Return the [x, y] coordinate for the center point of the cell that contains the specified text.  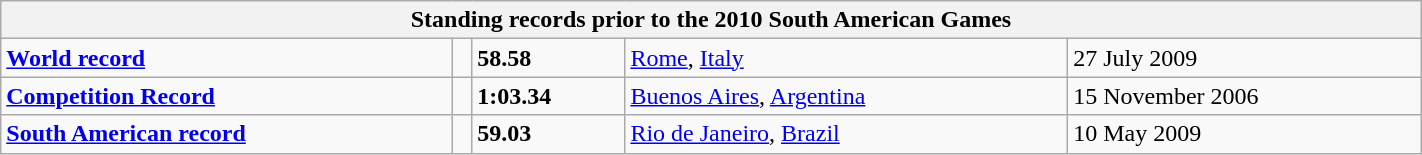
Competition Record [226, 96]
Buenos Aires, Argentina [846, 96]
Rio de Janeiro, Brazil [846, 134]
59.03 [548, 134]
1:03.34 [548, 96]
15 November 2006 [1245, 96]
South American record [226, 134]
Rome, Italy [846, 58]
27 July 2009 [1245, 58]
World record [226, 58]
Standing records prior to the 2010 South American Games [711, 20]
58.58 [548, 58]
10 May 2009 [1245, 134]
